Return [x, y] of the center of cell containing provided text 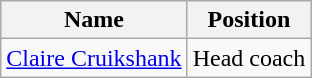
Claire Cruikshank [94, 58]
Head coach [249, 58]
Name [94, 20]
Position [249, 20]
